Return (X, Y) of the center of cell containing provided text 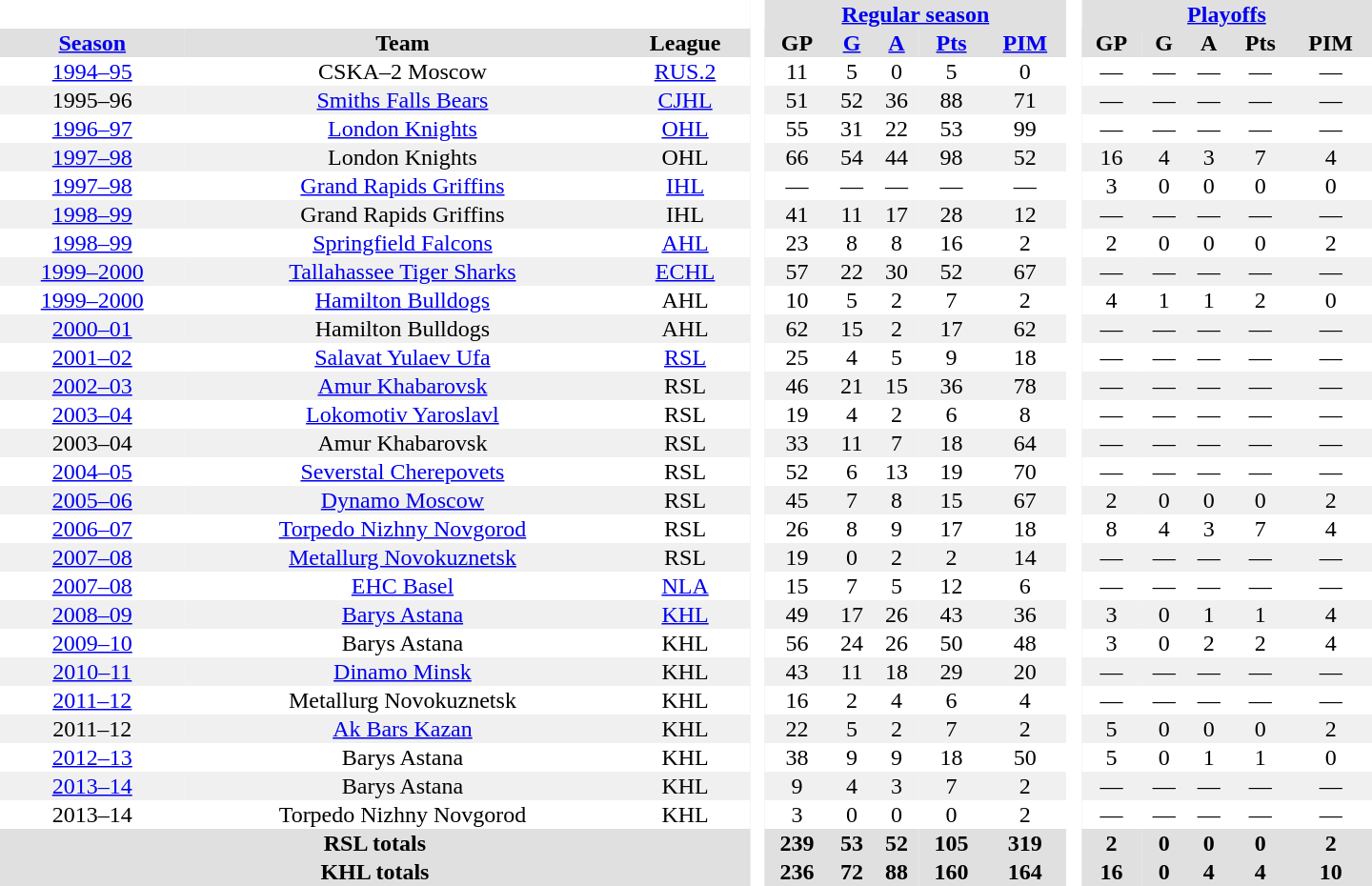
2002–03 (92, 386)
EHC Basel (403, 586)
Lokomotiv Yaroslavl (403, 414)
League (684, 43)
CJHL (684, 100)
23 (797, 243)
33 (797, 443)
24 (852, 643)
46 (797, 386)
2005–06 (92, 500)
2000–01 (92, 329)
239 (797, 843)
25 (797, 357)
160 (952, 872)
236 (797, 872)
1994–95 (92, 71)
105 (952, 843)
1996–97 (92, 129)
2012–13 (92, 757)
Playoffs (1227, 14)
Springfield Falcons (403, 243)
38 (797, 757)
66 (797, 157)
Ak Bars Kazan (403, 729)
71 (1025, 100)
70 (1025, 472)
2001–02 (92, 357)
56 (797, 643)
319 (1025, 843)
Tallahassee Tiger Sharks (403, 272)
RUS.2 (684, 71)
48 (1025, 643)
Severstal Cherepovets (403, 472)
28 (952, 214)
14 (1025, 557)
2004–05 (92, 472)
KHL totals (375, 872)
13 (898, 472)
RSL totals (375, 843)
72 (852, 872)
44 (898, 157)
2010–11 (92, 672)
30 (898, 272)
54 (852, 157)
21 (852, 386)
49 (797, 614)
Season (92, 43)
Team (403, 43)
Dinamo Minsk (403, 672)
29 (952, 672)
2009–10 (92, 643)
57 (797, 272)
Dynamo Moscow (403, 500)
31 (852, 129)
20 (1025, 672)
2008–09 (92, 614)
78 (1025, 386)
99 (1025, 129)
98 (952, 157)
Smiths Falls Bears (403, 100)
Salavat Yulaev Ufa (403, 357)
CSKA–2 Moscow (403, 71)
55 (797, 129)
NLA (684, 586)
164 (1025, 872)
64 (1025, 443)
2006–07 (92, 529)
1995–96 (92, 100)
Regular season (915, 14)
51 (797, 100)
45 (797, 500)
ECHL (684, 272)
41 (797, 214)
